Provide the (X, Y) coordinate of the cell's center where the given text is located.  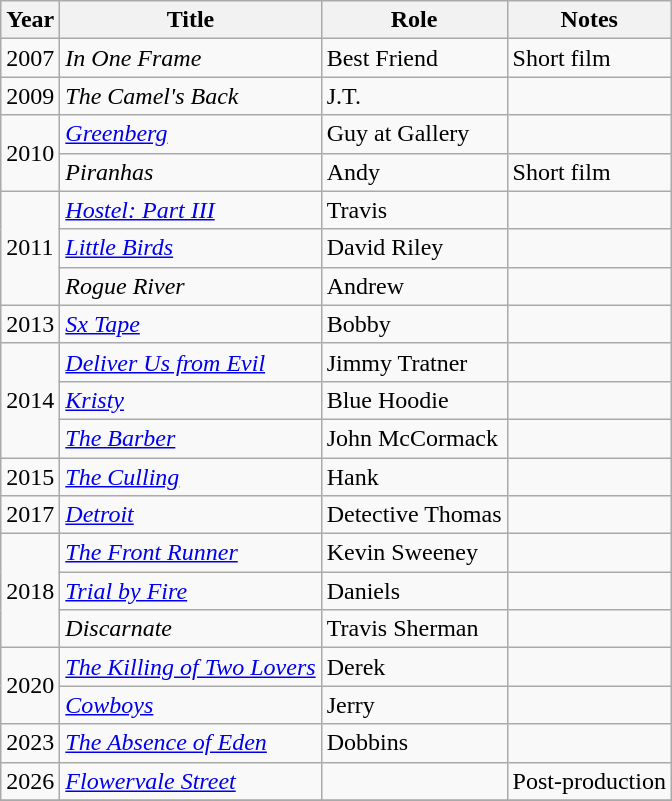
Guy at Gallery (414, 134)
Year (30, 20)
Post-production (589, 781)
2018 (30, 591)
Best Friend (414, 58)
Flowervale Street (190, 781)
Andrew (414, 286)
2020 (30, 686)
Dobbins (414, 743)
Rogue River (190, 286)
Kevin Sweeney (414, 553)
The Camel's Back (190, 96)
David Riley (414, 248)
Kristy (190, 400)
Detroit (190, 515)
The Culling (190, 477)
Andy (414, 172)
Cowboys (190, 705)
Travis Sherman (414, 629)
The Absence of Eden (190, 743)
Discarnate (190, 629)
2014 (30, 400)
The Barber (190, 438)
Little Birds (190, 248)
2010 (30, 153)
2026 (30, 781)
2011 (30, 248)
2017 (30, 515)
Detective Thomas (414, 515)
2007 (30, 58)
Daniels (414, 591)
Role (414, 20)
Jerry (414, 705)
J.T. (414, 96)
Greenberg (190, 134)
Travis (414, 210)
2009 (30, 96)
In One Frame (190, 58)
2023 (30, 743)
Hostel: Part III (190, 210)
The Killing of Two Lovers (190, 667)
Hank (414, 477)
The Front Runner (190, 553)
Sx Tape (190, 324)
Deliver Us from Evil (190, 362)
Jimmy Tratner (414, 362)
Piranhas (190, 172)
2013 (30, 324)
John McCormack (414, 438)
Title (190, 20)
Derek (414, 667)
Notes (589, 20)
2015 (30, 477)
Blue Hoodie (414, 400)
Bobby (414, 324)
Trial by Fire (190, 591)
